For the text-containing cell, return its midpoint in [X, Y] coordinate format. 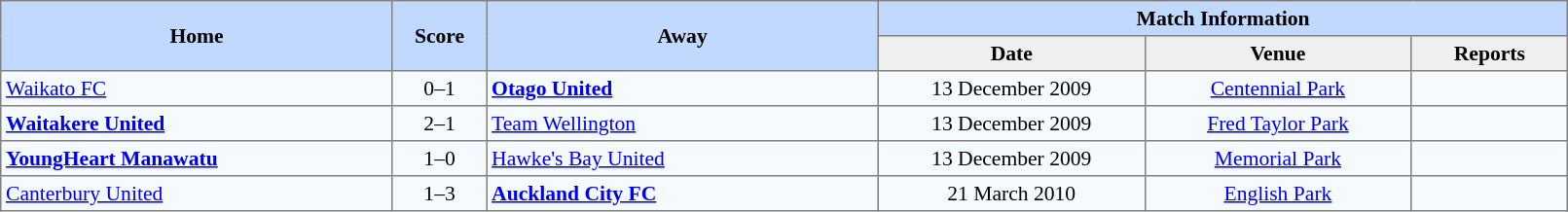
Waitakere United [197, 124]
Match Information [1222, 18]
21 March 2010 [1011, 194]
Date [1011, 53]
Fred Taylor Park [1278, 124]
Auckland City FC [683, 194]
1–0 [440, 159]
Otago United [683, 88]
Hawke's Bay United [683, 159]
YoungHeart Manawatu [197, 159]
Score [440, 36]
0–1 [440, 88]
Canterbury United [197, 194]
Waikato FC [197, 88]
2–1 [440, 124]
English Park [1278, 194]
Memorial Park [1278, 159]
Venue [1278, 53]
Home [197, 36]
Centennial Park [1278, 88]
Team Wellington [683, 124]
Away [683, 36]
Reports [1489, 53]
1–3 [440, 194]
